Pinpoint the cell where the given text exists, returning its [x, y] midpoint coordinate. 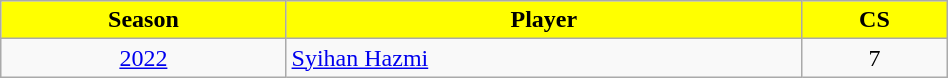
7 [875, 58]
CS [875, 20]
Season [144, 20]
Syihan Hazmi [544, 58]
Player [544, 20]
2022 [144, 58]
